Search for the cell housing the specified text and yield its [X, Y] center coordinate. 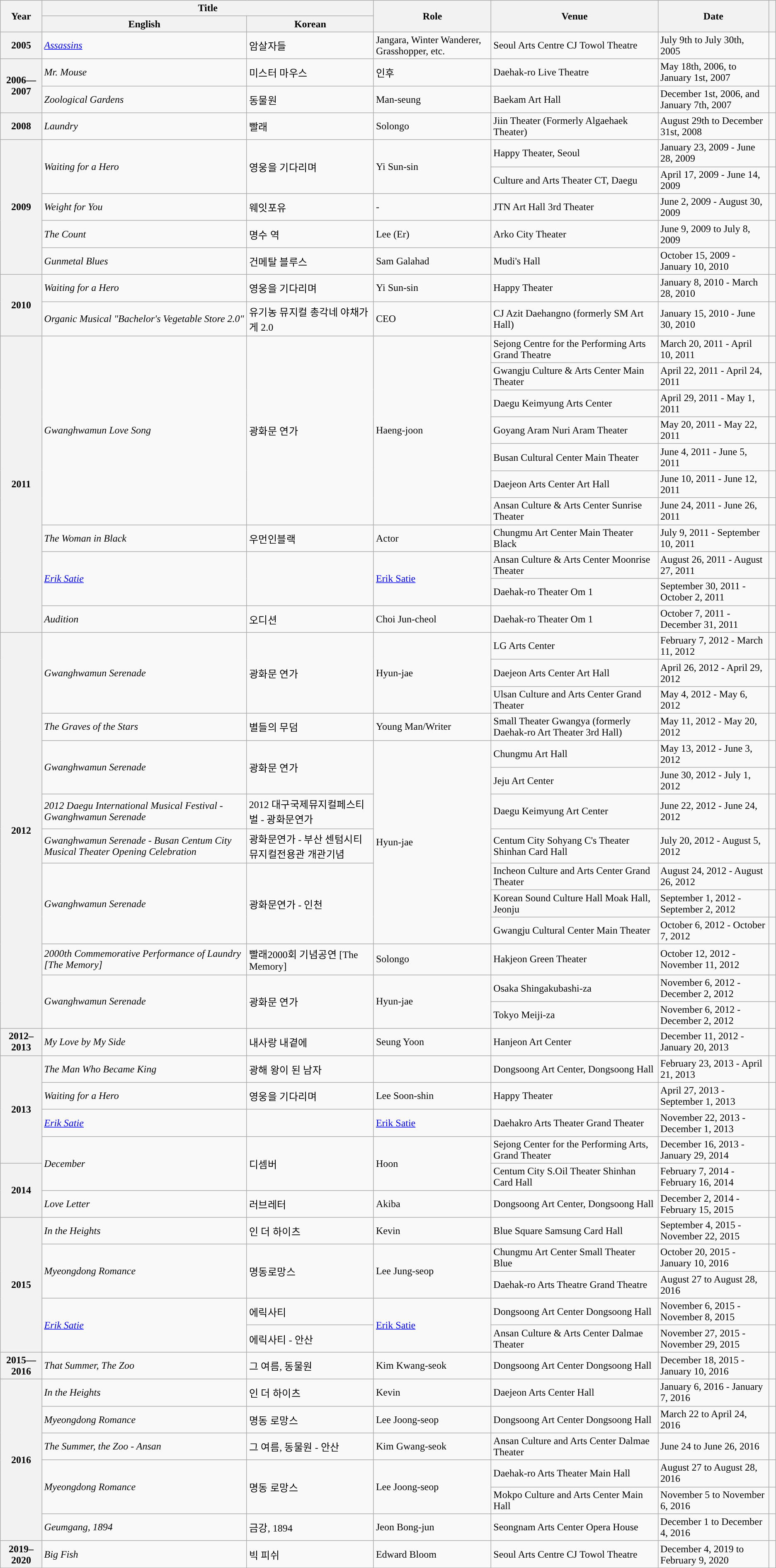
명동로망스 [310, 1271]
June 4, 2011 - June 5, 2011 [714, 457]
The Woman in Black [144, 538]
December 2, 2014 - February 15, 2015 [714, 1203]
November 6, 2015 - November 8, 2015 [714, 1312]
빅 피쉬 [310, 1554]
2010 [21, 305]
- [432, 207]
Kim Kwang-seok [432, 1366]
Daehakro Arts Theater Grand Theater [575, 1123]
Choi Jun-cheol [432, 619]
Chungmu Art Center Small Theater Blue [575, 1258]
Gunmetal Blues [144, 261]
October 20, 2015 - January 10, 2016 [714, 1258]
오디션 [310, 619]
LG Arts Center [575, 646]
February 7, 2014 - February 16, 2014 [714, 1177]
June 24, 2011 - June 26, 2011 [714, 511]
광해 왕이 된 남자 [310, 1069]
April 17, 2009 - June 14, 2009 [714, 180]
Sam Galahad [432, 261]
May 11, 2012 - May 20, 2012 [714, 727]
December 4, 2019 to February 9, 2020 [714, 1554]
Lee Soon-shin [432, 1096]
2016 [21, 1460]
Year [21, 16]
Incheon Culture and Arts Center Grand Theater [575, 877]
Daehak-ro Live Theatre [575, 72]
July 9, 2011 - September 10, 2011 [714, 538]
May 18th, 2006, to January 1st, 2007 [714, 72]
Centum City Sohyang C's Theater Shinhan Card Hall [575, 846]
April 22, 2011 - April 24, 2011 [714, 376]
동물원 [310, 99]
The Graves of the Stars [144, 727]
Gwanghwamun Serenade - Busan Centum City Musical Theater Opening Celebration [144, 846]
October 12, 2012 - November 11, 2012 [714, 959]
웨잇포유 [310, 207]
December 18, 2015 - January 10, 2016 [714, 1366]
April 29, 2011 - May 1, 2011 [714, 404]
Daegu Keimyung Arts Center [575, 404]
Chungmu Art Hall [575, 753]
에릭사티 [310, 1312]
Weight for You [144, 207]
That Summer, The Zoo [144, 1366]
Ansan Culture & Arts Center Dalmae Theater [575, 1338]
Mokpo Culture and Arts Center Main Hall [575, 1500]
Haeng-joon [432, 430]
February 7, 2012 - March 11, 2012 [714, 646]
October 6, 2012 - October 7, 2012 [714, 931]
그 여름, 동물원 - 안산 [310, 1446]
2006—2007 [21, 86]
광화문연가 - 인천 [310, 903]
Ulsan Culture and Arts Center Grand Theater [575, 699]
2014 [21, 1190]
Goyang Aram Nuri Aram Theater [575, 430]
Zoological Gardens [144, 99]
Sejong Center for the Performing Arts, Grand Theater [575, 1149]
Korean [310, 24]
우먼인블랙 [310, 538]
Organic Musical "Bachelor's Vegetable Store 2.0" [144, 319]
Edward Bloom [432, 1554]
Ansan Culture & Arts Center Moonrise Theater [575, 565]
암살자들 [310, 46]
December 1 to December 4, 2016 [714, 1527]
September 4, 2015 - November 22, 2015 [714, 1231]
Gwangju Culture & Arts Center Main Theater [575, 376]
Culture and Arts Theater CT, Daegu [575, 180]
July 20, 2012 - August 5, 2012 [714, 846]
2008 [21, 126]
금강, 1894 [310, 1527]
Hoon [432, 1163]
January 15, 2010 - June 30, 2010 [714, 319]
Jiin Theater (Formerly Algaehaek Theater) [575, 126]
Happy Theater, Seoul [575, 153]
Venue [575, 16]
The Man Who Became King [144, 1069]
Big Fish [144, 1554]
November 5 to November 6, 2016 [714, 1500]
December 16, 2013 - January 29, 2014 [714, 1149]
CEO [432, 319]
September 1, 2012 - September 2, 2012 [714, 903]
2012 대구국제뮤지컬페스티벌 - 광화문연가 [310, 811]
2000th Commemorative Performance of Laundry [The Memory] [144, 959]
디셈버 [310, 1163]
별들의 무덤 [310, 727]
에릭사티 - 안산 [310, 1338]
Assassins [144, 46]
August 24, 2012 - August 26, 2012 [714, 877]
Baekam Art Hall [575, 99]
빨래2000회 기념공연 [The Memory] [310, 959]
Ansan Culture & Arts Center Sunrise Theater [575, 511]
Daejeon Arts Center Hall [575, 1392]
September 30, 2011 - October 2, 2011 [714, 592]
JTN Art Hall 3rd Theater [575, 207]
January 6, 2016 - January 7, 2016 [714, 1392]
Jeon Bong-jun [432, 1527]
Chungmu Art Center Main Theater Black [575, 538]
2012 [21, 830]
Blue Square Samsung Card Hall [575, 1231]
June 9, 2009 to July 8, 2009 [714, 234]
미스터 마우스 [310, 72]
October 7, 2011 - December 31, 2011 [714, 619]
Jangara, Winter Wanderer, Grasshopper, etc. [432, 46]
July 9th to July 30th, 2005 [714, 46]
May 20, 2011 - May 22, 2011 [714, 430]
The Count [144, 234]
December 1st, 2006, and January 7th, 2007 [714, 99]
March 22 to April 24, 2016 [714, 1420]
Role [432, 16]
English [144, 24]
Mudi's Hall [575, 261]
2015 [21, 1285]
Daehak-ro Arts Theatre Grand Theatre [575, 1285]
2013 [21, 1109]
2019–2020 [21, 1554]
2005 [21, 46]
Arko City Theater [575, 234]
Actor [432, 538]
January 8, 2010 - March 28, 2010 [714, 288]
June 22, 2012 - June 24, 2012 [714, 811]
Hanjeon Art Center [575, 1042]
2012 Daegu International Musical Festival - Gwanghwamun Serenade [144, 811]
Man-seung [432, 99]
Jeju Art Center [575, 781]
Date [714, 16]
건메탈 블루스 [310, 261]
November 27, 2015 - November 29, 2015 [714, 1338]
빨래 [310, 126]
Laundry [144, 126]
유기농 뮤지컬 총각네 야채가게 2.0 [310, 319]
April 27, 2013 - September 1, 2013 [714, 1096]
February 23, 2013 - April 21, 2013 [714, 1069]
Audition [144, 619]
Korean Sound Culture Hall Moak Hall, Jeonju [575, 903]
Daehak-ro Arts Theater Main Hall [575, 1474]
November 22, 2013 - December 1, 2013 [714, 1123]
명수 역 [310, 234]
June 10, 2011 - June 12, 2011 [714, 484]
October 15, 2009 - January 10, 2010 [714, 261]
March 20, 2011 - April 10, 2011 [714, 350]
Osaka Shingakubashi-za [575, 988]
January 23, 2009 - June 28, 2009 [714, 153]
Geumgang, 1894 [144, 1527]
2012–2013 [21, 1042]
May 4, 2012 - May 6, 2012 [714, 699]
2009 [21, 207]
June 24 to June 26, 2016 [714, 1446]
The Summer, the Zoo - Ansan [144, 1446]
Akiba [432, 1203]
Ansan Culture and Arts Center Dalmae Theater [575, 1446]
2011 [21, 484]
Love Letter [144, 1203]
Young Man/Writer [432, 727]
Gwanghwamun Love Song [144, 430]
내사랑 내곁에 [310, 1042]
June 30, 2012 - July 1, 2012 [714, 781]
June 2, 2009 - August 30, 2009 [714, 207]
Seongnam Arts Center Opera House [575, 1527]
Daegu Keimyung Art Center [575, 811]
러브레터 [310, 1203]
December [144, 1163]
Tokyo Meiji-za [575, 1015]
Hakjeon Green Theater [575, 959]
August 29th to December 31st, 2008 [714, 126]
Seung Yoon [432, 1042]
그 여름, 동물원 [310, 1366]
Small Theater Gwangya (formerly Daehak-ro Art Theater 3rd Hall) [575, 727]
광화문연가 - 부산 센텀시티 뮤지컬전용관 개관기념 [310, 846]
2015—2016 [21, 1366]
My Love by My Side [144, 1042]
Centum City S.Oil Theater Shinhan Card Hall [575, 1177]
Mr. Mouse [144, 72]
Sejong Centre for the Performing Arts Grand Theatre [575, 350]
Busan Cultural Center Main Theater [575, 457]
CJ Azit Daehangno (formerly SM Art Hall) [575, 319]
Title [208, 8]
인후 [432, 72]
December 11, 2012 - January 20, 2013 [714, 1042]
August 26, 2011 - August 27, 2011 [714, 565]
Kim Gwang-seok [432, 1446]
Lee (Er) [432, 234]
April 26, 2012 - April 29, 2012 [714, 673]
Lee Jung-seop [432, 1271]
Gwangju Cultural Center Main Theater [575, 931]
May 13, 2012 - June 3, 2012 [714, 753]
